From the cell containing the given text, extract its center point as [X, Y] coordinate. 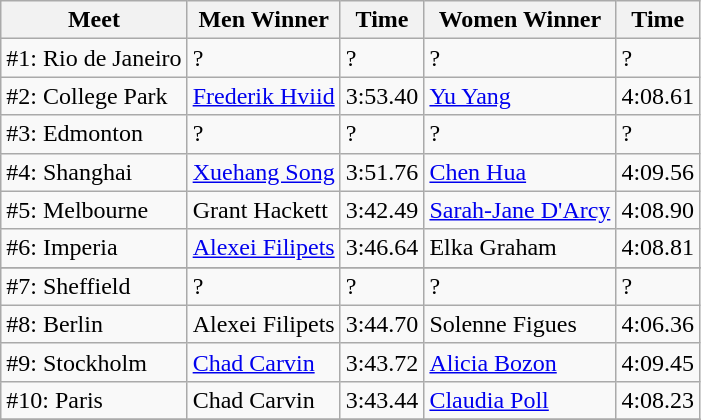
Sarah-Jane D'Arcy [520, 210]
3:43.44 [382, 400]
Elka Graham [520, 248]
4:08.81 [658, 248]
Meet [94, 20]
#2: College Park [94, 96]
#8: Berlin [94, 324]
3:42.49 [382, 210]
#9: Stockholm [94, 362]
#6: Imperia [94, 248]
4:08.61 [658, 96]
3:44.70 [382, 324]
4:08.90 [658, 210]
4:06.36 [658, 324]
Yu Yang [520, 96]
Men Winner [264, 20]
Alicia Bozon [520, 362]
Women Winner [520, 20]
3:46.64 [382, 248]
4:08.23 [658, 400]
Grant Hackett [264, 210]
Xuehang Song [264, 172]
4:09.56 [658, 172]
Frederik Hviid [264, 96]
#4: Shanghai [94, 172]
#10: Paris [94, 400]
#7: Sheffield [94, 286]
Claudia Poll [520, 400]
4:09.45 [658, 362]
3:43.72 [382, 362]
Solenne Figues [520, 324]
#1: Rio de Janeiro [94, 58]
3:51.76 [382, 172]
Chen Hua [520, 172]
#3: Edmonton [94, 134]
#5: Melbourne [94, 210]
3:53.40 [382, 96]
